Find where the given text appears and provide that cell's center as (x, y) coordinate. 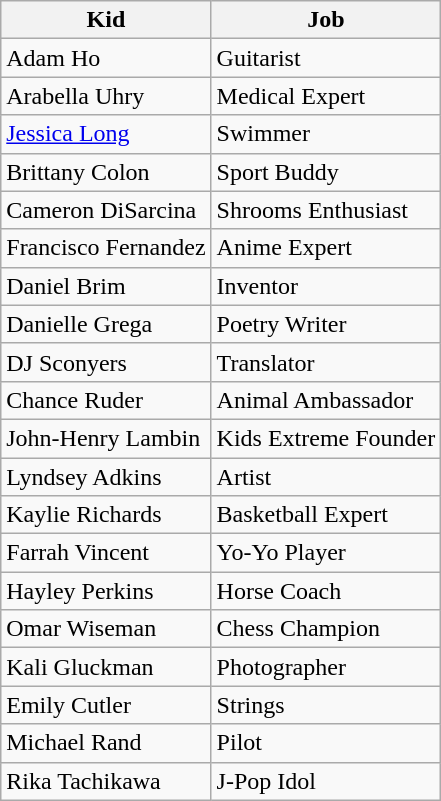
DJ Sconyers (106, 362)
Inventor (326, 286)
John-Henry Lambin (106, 438)
Francisco Fernandez (106, 248)
Kali Gluckman (106, 667)
Yo-Yo Player (326, 553)
Chess Champion (326, 629)
Kids Extreme Founder (326, 438)
Photographer (326, 667)
Cameron DiSarcina (106, 210)
Kaylie Richards (106, 515)
Jessica Long (106, 134)
Basketball Expert (326, 515)
Arabella Uhry (106, 96)
Adam Ho (106, 58)
Lyndsey Adkins (106, 477)
Michael Rand (106, 743)
Swimmer (326, 134)
Kid (106, 20)
Emily Cutler (106, 705)
Shrooms Enthusiast (326, 210)
Poetry Writer (326, 324)
Chance Ruder (106, 400)
Translator (326, 362)
Medical Expert (326, 96)
Strings (326, 705)
Hayley Perkins (106, 591)
Horse Coach (326, 591)
Animal Ambassador (326, 400)
Brittany Colon (106, 172)
Artist (326, 477)
Daniel Brim (106, 286)
Sport Buddy (326, 172)
J-Pop Idol (326, 781)
Pilot (326, 743)
Omar Wiseman (106, 629)
Farrah Vincent (106, 553)
Job (326, 20)
Anime Expert (326, 248)
Guitarist (326, 58)
Danielle Grega (106, 324)
Rika Tachikawa (106, 781)
